Capture the cell that displays the provided text and extract its [x, y] central coordinate. 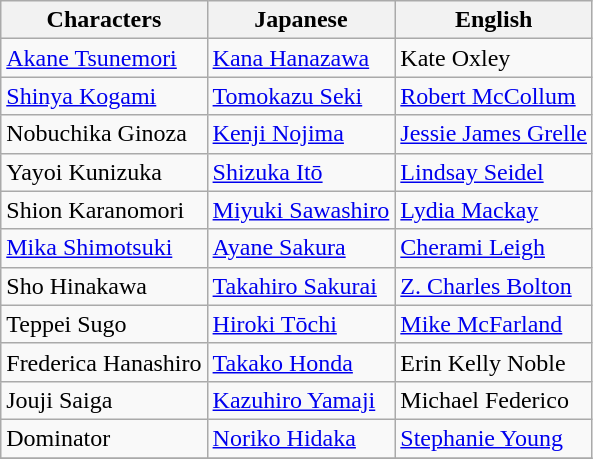
Akane Tsunemori [104, 58]
Robert McCollum [494, 96]
Z. Charles Bolton [494, 286]
Teppei Sugo [104, 324]
Sho Hinakawa [104, 286]
Mika Shimotsuki [104, 248]
Frederica Hanashiro [104, 362]
Takahiro Sakurai [301, 286]
English [494, 20]
Michael Federico [494, 400]
Kenji Nojima [301, 134]
Takako Honda [301, 362]
Jessie James Grelle [494, 134]
Lydia Mackay [494, 210]
Shion Karanomori [104, 210]
Jouji Saiga [104, 400]
Cherami Leigh [494, 248]
Dominator [104, 438]
Mike McFarland [494, 324]
Tomokazu Seki [301, 96]
Noriko Hidaka [301, 438]
Nobuchika Ginoza [104, 134]
Kate Oxley [494, 58]
Shizuka Itō [301, 172]
Lindsay Seidel [494, 172]
Stephanie Young [494, 438]
Hiroki Tōchi [301, 324]
Erin Kelly Noble [494, 362]
Kana Hanazawa [301, 58]
Characters [104, 20]
Ayane Sakura [301, 248]
Kazuhiro Yamaji [301, 400]
Shinya Kogami [104, 96]
Japanese [301, 20]
Yayoi Kunizuka [104, 172]
Miyuki Sawashiro [301, 210]
